Return (x, y) of the center of cell containing provided text 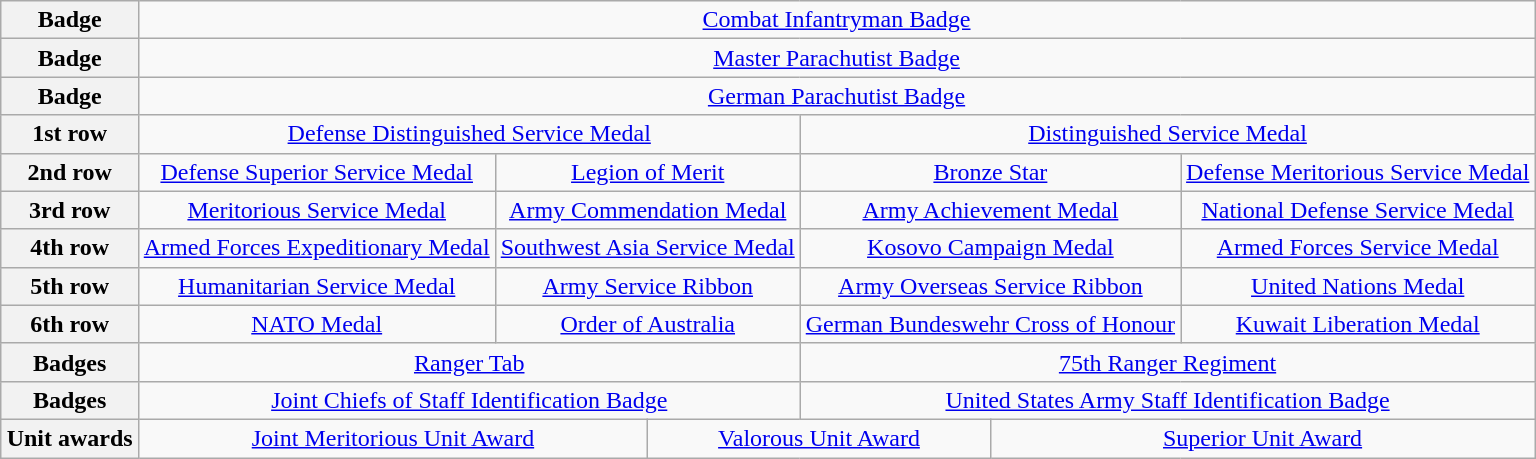
National Defense Service Medal (1358, 210)
Distinguished Service Medal (1168, 134)
United States Army Staff Identification Badge (1168, 400)
Valorous Unit Award (820, 438)
German Parachutist Badge (836, 96)
5th row (70, 286)
Humanitarian Service Medal (316, 286)
Master Parachutist Badge (836, 58)
Kosovo Campaign Medal (990, 248)
Superior Unit Award (1262, 438)
Unit awards (70, 438)
Defense Superior Service Medal (316, 172)
Armed Forces Expeditionary Medal (316, 248)
Bronze Star (990, 172)
Army Service Ribbon (648, 286)
United Nations Medal (1358, 286)
Combat Infantryman Badge (836, 20)
6th row (70, 324)
75th Ranger Regiment (1168, 362)
2nd row (70, 172)
Legion of Merit (648, 172)
Meritorious Service Medal (316, 210)
Army Achievement Medal (990, 210)
1st row (70, 134)
Armed Forces Service Medal (1358, 248)
3rd row (70, 210)
Joint Chiefs of Staff Identification Badge (469, 400)
Ranger Tab (469, 362)
Order of Australia (648, 324)
NATO Medal (316, 324)
Southwest Asia Service Medal (648, 248)
German Bundeswehr Cross of Honour (990, 324)
Army Commendation Medal (648, 210)
Defense Distinguished Service Medal (469, 134)
Army Overseas Service Ribbon (990, 286)
Kuwait Liberation Medal (1358, 324)
Joint Meritorious Unit Award (392, 438)
Defense Meritorious Service Medal (1358, 172)
4th row (70, 248)
